Return the (x, y) coordinate for the center point of the cell that contains the specified text.  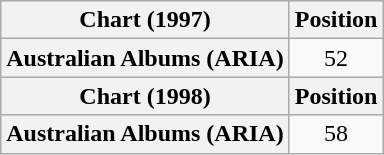
52 (336, 58)
58 (336, 134)
Chart (1998) (145, 96)
Chart (1997) (145, 20)
